Find where the given text appears and provide that cell's center as [X, Y] coordinate. 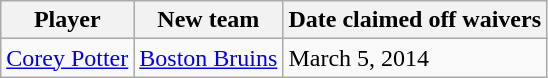
New team [208, 20]
Date claimed off waivers [415, 20]
Player [68, 20]
Boston Bruins [208, 58]
Corey Potter [68, 58]
March 5, 2014 [415, 58]
